Extract the (x, y) coordinate from the center of the cell holding the provided text.  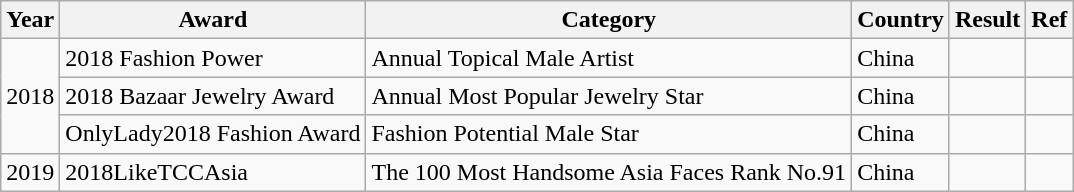
Award (213, 20)
Annual Topical Male Artist (609, 58)
Annual Most Popular Jewelry Star (609, 96)
2018 (30, 96)
Ref (1050, 20)
2018LikeTCCAsia (213, 172)
2018 Bazaar Jewelry Award (213, 96)
OnlyLady2018 Fashion Award (213, 134)
2019 (30, 172)
The 100 Most Handsome Asia Faces Rank No.91 (609, 172)
Result (987, 20)
Category (609, 20)
2018 Fashion Power (213, 58)
Fashion Potential Male Star (609, 134)
Year (30, 20)
Country (901, 20)
